Return [x, y] of the center of cell containing provided text 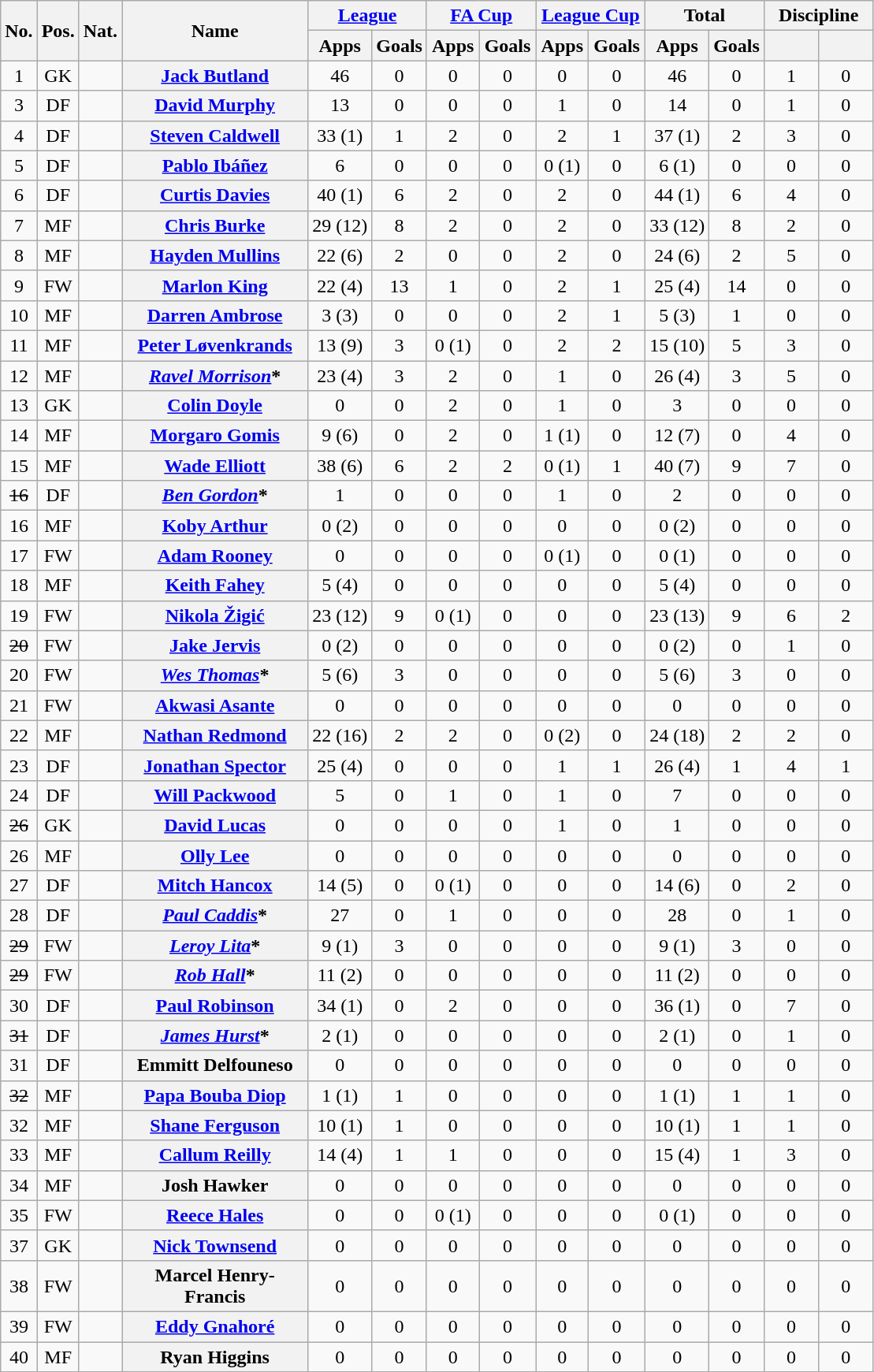
Jonathan Spector [215, 765]
Eddy Gnahoré [215, 1326]
33 [19, 1155]
37 [19, 1245]
15 (4) [678, 1155]
5 (3) [678, 315]
9 (6) [340, 436]
15 [19, 466]
22 (6) [340, 255]
29 (12) [340, 225]
34 (1) [340, 1006]
15 (10) [678, 345]
35 [19, 1215]
Olly Lee [215, 855]
Morgaro Gomis [215, 436]
14 (5) [340, 886]
12 [19, 376]
38 (6) [340, 466]
36 (1) [678, 1006]
22 (16) [340, 735]
34 [19, 1185]
24 (18) [678, 735]
Pablo Ibáñez [215, 165]
Reece Hales [215, 1215]
39 [19, 1326]
Will Packwood [215, 795]
FA Cup [481, 16]
44 (1) [678, 195]
33 (1) [340, 136]
Name [215, 31]
Leroy Lita* [215, 946]
23 (13) [678, 615]
22 (4) [340, 285]
33 (12) [678, 225]
Akwasi Asante [215, 705]
38 [19, 1286]
Steven Caldwell [215, 136]
Ravel Morrison* [215, 376]
Ben Gordon* [215, 496]
Jack Butland [215, 76]
Total [705, 16]
James Hurst* [215, 1036]
Hayden Mullins [215, 255]
19 [19, 615]
Nikola Žigić [215, 615]
13 (9) [340, 345]
Peter Løvenkrands [215, 345]
30 [19, 1006]
23 [19, 765]
Pos. [58, 31]
40 [19, 1356]
Paul Robinson [215, 1006]
Nick Townsend [215, 1245]
37 (1) [678, 136]
Papa Bouba Diop [215, 1095]
40 (1) [340, 195]
Rob Hall* [215, 976]
22 [19, 735]
Marlon King [215, 285]
Ryan Higgins [215, 1356]
14 (6) [678, 886]
Paul Caddis* [215, 916]
League Cup [591, 16]
No. [19, 31]
11 [19, 345]
David Lucas [215, 825]
23 (12) [340, 615]
Nat. [100, 31]
Koby Arthur [215, 526]
23 (4) [340, 376]
24 (6) [678, 255]
40 (7) [678, 466]
6 (1) [678, 165]
17 [19, 556]
David Murphy [215, 106]
Nathan Redmond [215, 735]
Shane Ferguson [215, 1125]
Callum Reilly [215, 1155]
Colin Doyle [215, 406]
Marcel Henry-Francis [215, 1286]
14 (4) [340, 1155]
Josh Hawker [215, 1185]
Emmitt Delfouneso [215, 1065]
Wes Thomas* [215, 675]
Darren Ambrose [215, 315]
Keith Fahey [215, 586]
18 [19, 586]
Mitch Hancox [215, 886]
Wade Elliott [215, 466]
League [367, 16]
24 [19, 795]
12 (7) [678, 436]
Chris Burke [215, 225]
Discipline [818, 16]
10 [19, 315]
Adam Rooney [215, 556]
3 (3) [340, 315]
Jake Jervis [215, 645]
21 [19, 705]
Curtis Davies [215, 195]
